From the cell containing the given text, extract its center point as (x, y) coordinate. 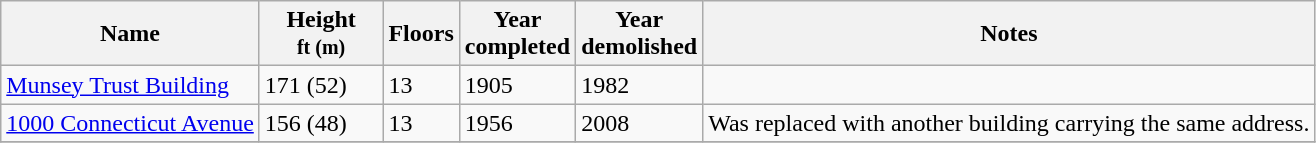
Heightft (m) (321, 34)
Munsey Trust Building (130, 85)
156 (48) (321, 123)
Was replaced with another building carrying the same address. (1009, 123)
Notes (1009, 34)
1000 Connecticut Avenue (130, 123)
1905 (517, 85)
Floors (421, 34)
171 (52) (321, 85)
Yearcompleted (517, 34)
2008 (640, 123)
Name (130, 34)
Yeardemolished (640, 34)
1956 (517, 123)
1982 (640, 85)
